Return (x, y) of the center of cell containing provided text 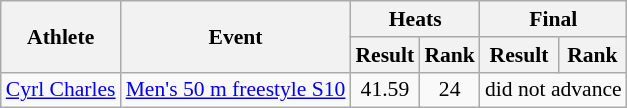
Cyrl Charles (61, 90)
Final (554, 19)
24 (450, 90)
41.59 (384, 90)
Heats (414, 19)
Men's 50 m freestyle S10 (236, 90)
Athlete (61, 36)
did not advance (554, 90)
Event (236, 36)
